Output the (x, y) coordinate of the center of the cell containing the given text.  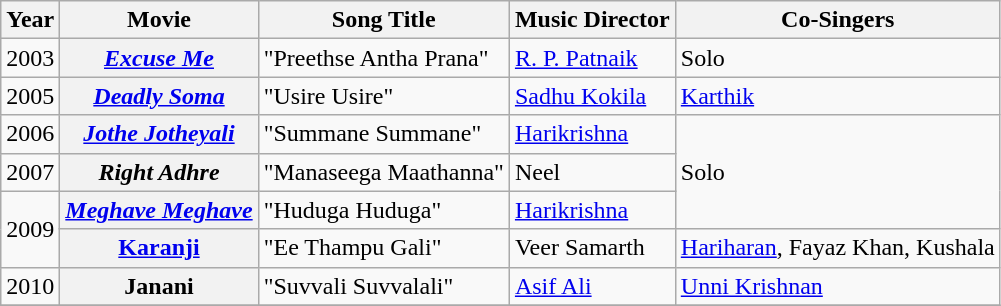
"Preethse Antha Prana" (384, 58)
R. P. Patnaik (592, 58)
2010 (30, 286)
2003 (30, 58)
"Ee Thampu Gali" (384, 248)
Movie (159, 20)
2007 (30, 172)
"Summane Summane" (384, 134)
Right Adhre (159, 172)
Asif Ali (592, 286)
Hariharan, Fayaz Khan, Kushala (838, 248)
Unni Krishnan (838, 286)
2006 (30, 134)
Karanji (159, 248)
Year (30, 20)
Co-Singers (838, 20)
"Huduga Huduga" (384, 210)
Karthik (838, 96)
"Usire Usire" (384, 96)
Janani (159, 286)
2005 (30, 96)
"Suvvali Suvvalali" (384, 286)
Jothe Jotheyali (159, 134)
2009 (30, 229)
Excuse Me (159, 58)
Neel (592, 172)
Sadhu Kokila (592, 96)
Meghave Meghave (159, 210)
Song Title (384, 20)
Veer Samarth (592, 248)
Deadly Soma (159, 96)
"Manaseega Maathanna" (384, 172)
Music Director (592, 20)
